Scan for the cell matching the given text and deliver its (x, y) coordinate at center. 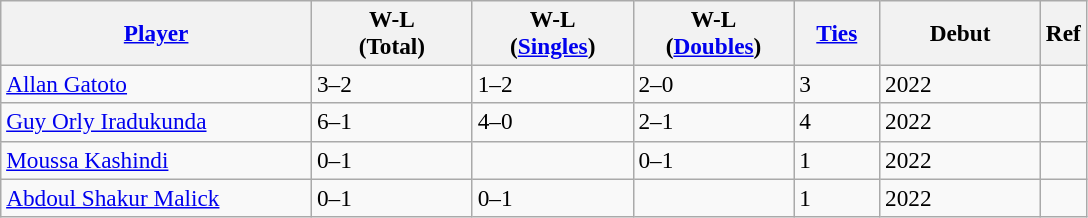
Ties (837, 32)
W-L(Singles) (552, 32)
Ref (1063, 32)
1–2 (552, 84)
3 (837, 84)
2–0 (714, 84)
6–1 (392, 122)
4–0 (552, 122)
4 (837, 122)
W-L(Total) (392, 32)
Player (156, 32)
Moussa Kashindi (156, 160)
2–1 (714, 122)
Abdoul Shakur Malick (156, 197)
Guy Orly Iradukunda (156, 122)
W-L(Doubles) (714, 32)
Allan Gatoto (156, 84)
3–2 (392, 84)
Debut (960, 32)
